Capture the cell that displays the provided text and extract its (x, y) central coordinate. 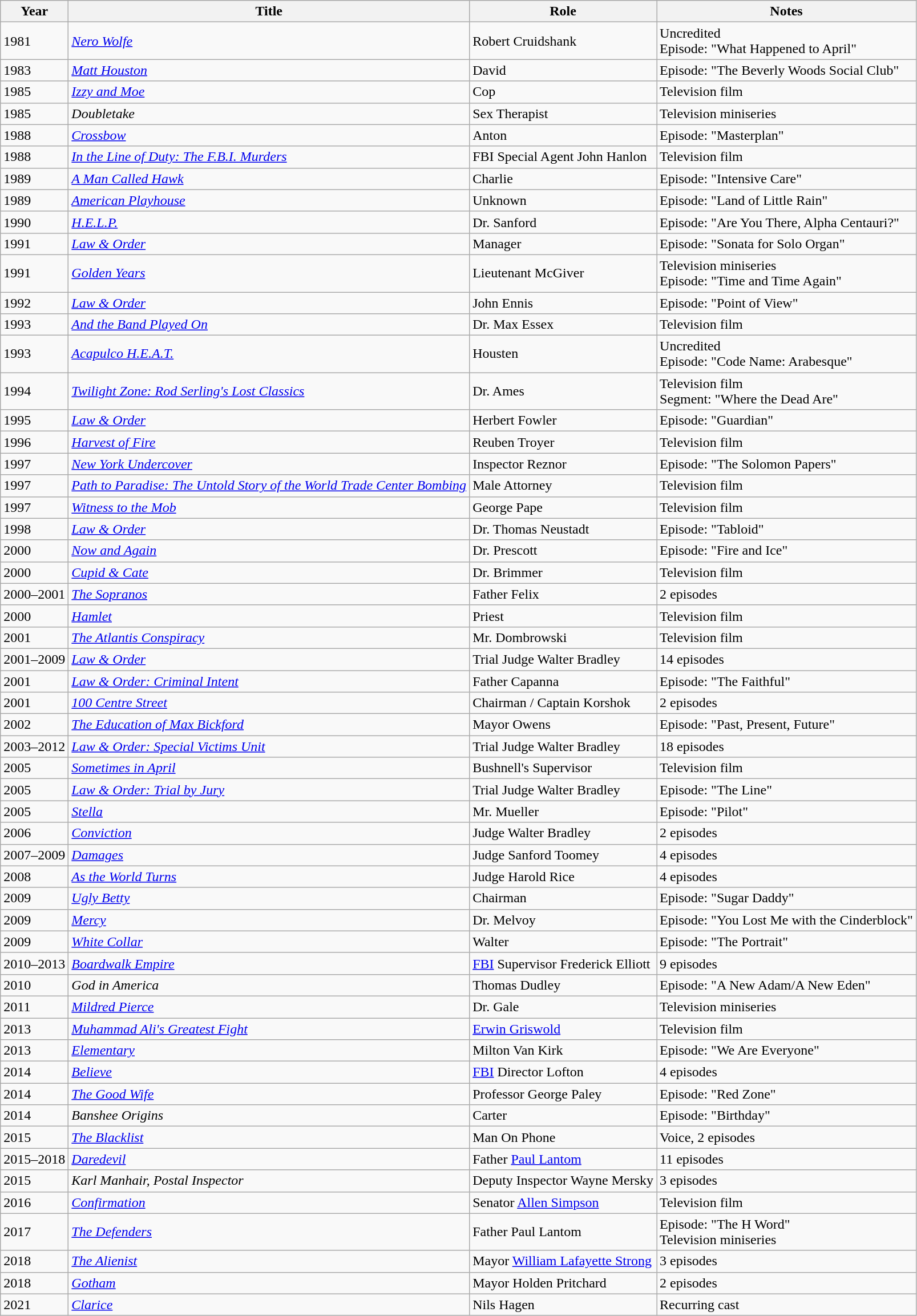
Voice, 2 episodes (786, 1137)
Izzy and Moe (269, 92)
Mr. Dombrowski (563, 637)
Acapulco H.E.A.T. (269, 354)
FBI Special Agent John Hanlon (563, 157)
1995 (34, 421)
Episode: "The H Word"Television miniseries (786, 1232)
Herbert Fowler (563, 421)
Episode: "We Are Everyone" (786, 1051)
Chairman / Captain Korshok (563, 703)
Law & Order: Criminal Intent (269, 681)
Television filmSegment: "Where the Dead Are" (786, 391)
UncreditedEpisode: "Code Name: Arabesque" (786, 354)
Episode: "The Portrait" (786, 942)
2017 (34, 1232)
John Ennis (563, 303)
Karl Manhair, Postal Inspector (269, 1181)
Clarice (269, 1305)
Dr. Thomas Neustadt (563, 529)
In the Line of Duty: The F.B.I. Murders (269, 157)
2015–2018 (34, 1159)
Episode: "Past, Present, Future" (786, 725)
Milton Van Kirk (563, 1051)
Dr. Melvoy (563, 920)
Inspector Reznor (563, 464)
2002 (34, 725)
Episode: "Sonata for Solo Organ" (786, 244)
Conviction (269, 833)
Mayor Owens (563, 725)
Lieutenant McGiver (563, 273)
2003–2012 (34, 746)
Priest (563, 616)
White Collar (269, 942)
Male Attorney (563, 486)
H.E.L.P. (269, 222)
Walter (563, 942)
Episode: "The Faithful" (786, 681)
Doubletake (269, 114)
Episode: "Are You There, Alpha Centauri?" (786, 222)
Robert Cruidshank (563, 41)
Mayor William Lafayette Strong (563, 1261)
The Blacklist (269, 1137)
Crossbow (269, 135)
2011 (34, 1007)
Dr. Gale (563, 1007)
George Pape (563, 507)
1983 (34, 70)
Sometimes in April (269, 768)
Law & Order: Trial by Jury (269, 790)
The Defenders (269, 1232)
The Sopranos (269, 594)
Episode: "Intensive Care" (786, 179)
Episode: "Pilot" (786, 812)
Dr. Ames (563, 391)
Recurring cast (786, 1305)
Matt Houston (269, 70)
Manager (563, 244)
2008 (34, 877)
2010 (34, 985)
2001–2009 (34, 659)
Television miniseriesEpisode: "Time and Time Again" (786, 273)
Episode: "Land of Little Rain" (786, 200)
Father Capanna (563, 681)
Anton (563, 135)
1996 (34, 442)
Mercy (269, 920)
As the World Turns (269, 877)
Believe (269, 1072)
Father Felix (563, 594)
2010–2013 (34, 963)
Episode: "Red Zone" (786, 1094)
The Alienist (269, 1261)
1990 (34, 222)
Year (34, 11)
Boardwalk Empire (269, 963)
2016 (34, 1202)
Cop (563, 92)
Episode: "Point of View" (786, 303)
Elementary (269, 1051)
FBI Director Lofton (563, 1072)
Episode: "Sugar Daddy" (786, 898)
Mayor Holden Pritchard (563, 1283)
2007–2009 (34, 855)
Reuben Troyer (563, 442)
Path to Paradise: The Untold Story of the World Trade Center Bombing (269, 486)
Notes (786, 11)
Dr. Brimmer (563, 572)
Unknown (563, 200)
Muhammad Ali's Greatest Fight (269, 1029)
Nils Hagen (563, 1305)
God in America (269, 985)
The Good Wife (269, 1094)
Harvest of Fire (269, 442)
David (563, 70)
Gotham (269, 1283)
Banshee Origins (269, 1116)
Role (563, 11)
1994 (34, 391)
Episode: "You Lost Me with the Cinderblock" (786, 920)
Chairman (563, 898)
Witness to the Mob (269, 507)
Thomas Dudley (563, 985)
2006 (34, 833)
Man On Phone (563, 1137)
Mr. Mueller (563, 812)
Charlie (563, 179)
And the Band Played On (269, 325)
Deputy Inspector Wayne Mersky (563, 1181)
9 episodes (786, 963)
New York Undercover (269, 464)
Episode: "Tabloid" (786, 529)
Erwin Griswold (563, 1029)
Judge Harold Rice (563, 877)
Mildred Pierce (269, 1007)
Carter (563, 1116)
Episode: "Masterplan" (786, 135)
Dr. Max Essex (563, 325)
Bushnell's Supervisor (563, 768)
The Atlantis Conspiracy (269, 637)
Episode: "The Line" (786, 790)
Stella (269, 812)
Episode: "The Solomon Papers" (786, 464)
Now and Again (269, 551)
1981 (34, 41)
14 episodes (786, 659)
Dr. Prescott (563, 551)
Episode: "Guardian" (786, 421)
Dr. Sanford (563, 222)
Law & Order: Special Victims Unit (269, 746)
Episode: "A New Adam/A New Eden" (786, 985)
Golden Years (269, 273)
Hamlet (269, 616)
2000–2001 (34, 594)
1998 (34, 529)
Episode: "Birthday" (786, 1116)
2021 (34, 1305)
Professor George Paley (563, 1094)
FBI Supervisor Frederick Elliott (563, 963)
Damages (269, 855)
Judge Sanford Toomey (563, 855)
The Education of Max Bickford (269, 725)
Ugly Betty (269, 898)
Confirmation (269, 1202)
Episode: "The Beverly Woods Social Club" (786, 70)
Housten (563, 354)
American Playhouse (269, 200)
Nero Wolfe (269, 41)
Senator Allen Simpson (563, 1202)
1992 (34, 303)
11 episodes (786, 1159)
100 Centre Street (269, 703)
Sex Therapist (563, 114)
UncreditedEpisode: "What Happened to April" (786, 41)
Twilight Zone: Rod Serling's Lost Classics (269, 391)
A Man Called Hawk (269, 179)
Judge Walter Bradley (563, 833)
Title (269, 11)
Cupid & Cate (269, 572)
18 episodes (786, 746)
Episode: "Fire and Ice" (786, 551)
Daredevil (269, 1159)
